Return (X, Y) of the center of cell containing provided text 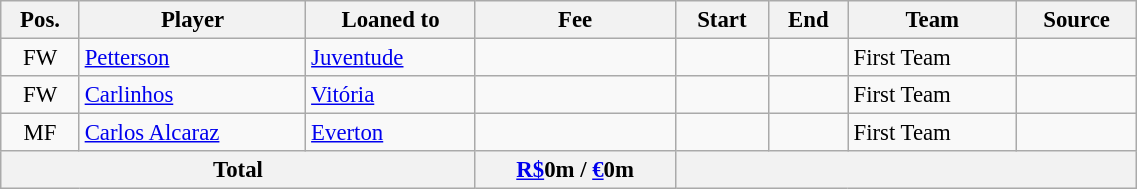
Carlinhos (192, 95)
Everton (390, 133)
Team (932, 20)
Total (238, 170)
Source (1076, 20)
Fee (575, 20)
Juventude (390, 58)
Petterson (192, 58)
End (809, 20)
Pos. (40, 20)
Carlos Alcaraz (192, 133)
Start (722, 20)
Player (192, 20)
Loaned to (390, 20)
MF (40, 133)
R$0m / €0m (575, 170)
Vitória (390, 95)
